Scan for the cell matching the given text and deliver its (x, y) coordinate at center. 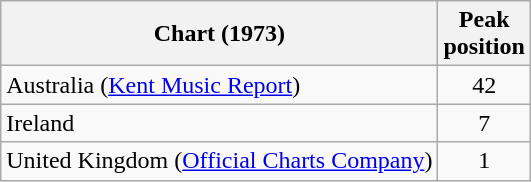
7 (484, 123)
Peak position (484, 34)
United Kingdom (Official Charts Company) (220, 161)
42 (484, 85)
Australia (Kent Music Report) (220, 85)
Ireland (220, 123)
1 (484, 161)
Chart (1973) (220, 34)
